Pinpoint the cell where the given text exists, returning its [X, Y] midpoint coordinate. 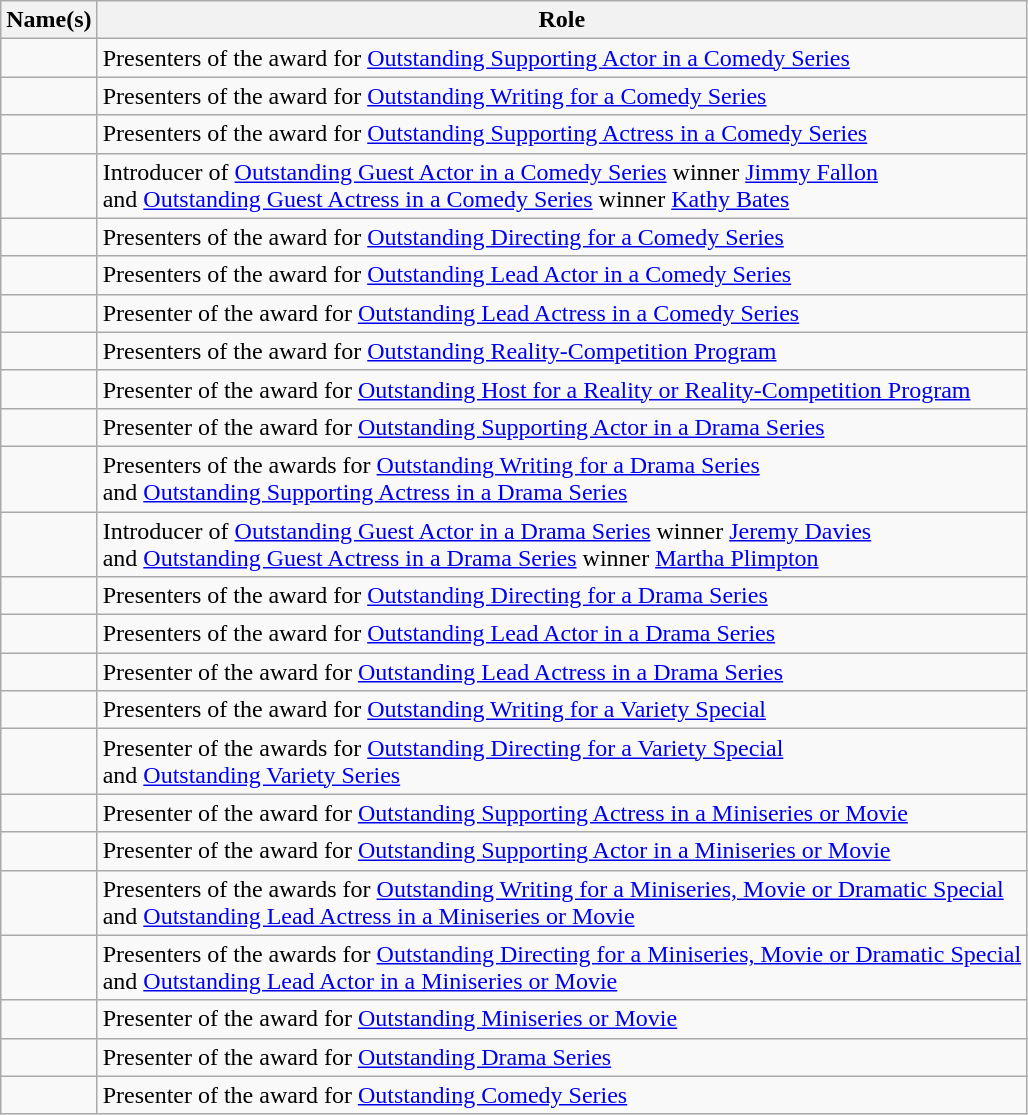
Presenter of the award for Outstanding Miniseries or Movie [562, 1019]
Presenters of the award for Outstanding Supporting Actor in a Comedy Series [562, 58]
Presenter of the awards for Outstanding Directing for a Variety Specialand Outstanding Variety Series [562, 762]
Presenters of the award for Outstanding Supporting Actress in a Comedy Series [562, 134]
Presenter of the award for Outstanding Lead Actress in a Drama Series [562, 672]
Presenter of the award for Outstanding Supporting Actor in a Miniseries or Movie [562, 851]
Role [562, 20]
Presenter of the award for Outstanding Comedy Series [562, 1095]
Presenter of the award for Outstanding Lead Actress in a Comedy Series [562, 313]
Presenters of the award for Outstanding Lead Actor in a Comedy Series [562, 275]
Presenters of the award for Outstanding Directing for a Drama Series [562, 596]
Introducer of Outstanding Guest Actor in a Comedy Series winner Jimmy Fallonand Outstanding Guest Actress in a Comedy Series winner Kathy Bates [562, 186]
Presenter of the award for Outstanding Drama Series [562, 1057]
Name(s) [49, 20]
Presenters of the award for Outstanding Writing for a Variety Special [562, 710]
Presenter of the award for Outstanding Host for a Reality or Reality-Competition Program [562, 389]
Presenters of the awards for Outstanding Writing for a Drama Seriesand Outstanding Supporting Actress in a Drama Series [562, 478]
Presenters of the award for Outstanding Lead Actor in a Drama Series [562, 634]
Presenters of the award for Outstanding Directing for a Comedy Series [562, 237]
Presenter of the award for Outstanding Supporting Actor in a Drama Series [562, 427]
Presenters of the award for Outstanding Writing for a Comedy Series [562, 96]
Presenters of the awards for Outstanding Directing for a Miniseries, Movie or Dramatic Specialand Outstanding Lead Actor in a Miniseries or Movie [562, 968]
Presenters of the award for Outstanding Reality-Competition Program [562, 351]
Introducer of Outstanding Guest Actor in a Drama Series winner Jeremy Davies and Outstanding Guest Actress in a Drama Series winner Martha Plimpton [562, 544]
Presenters of the awards for Outstanding Writing for a Miniseries, Movie or Dramatic Specialand Outstanding Lead Actress in a Miniseries or Movie [562, 902]
Presenter of the award for Outstanding Supporting Actress in a Miniseries or Movie [562, 813]
